Scan for the cell matching the given text and deliver its [x, y] coordinate at center. 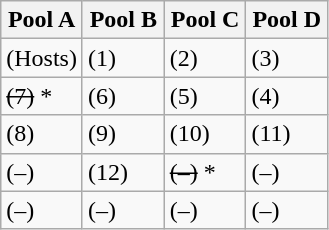
(1) [123, 58]
(5) [205, 96]
(2) [205, 58]
Pool A [42, 20]
(12) [123, 172]
(–) * [205, 172]
(Hosts) [42, 58]
(10) [205, 134]
Pool C [205, 20]
(9) [123, 134]
(11) [287, 134]
(6) [123, 96]
(8) [42, 134]
(4) [287, 96]
Pool B [123, 20]
(7) * [42, 96]
(3) [287, 58]
Pool D [287, 20]
